Find where the given text appears and provide that cell's center as (X, Y) coordinate. 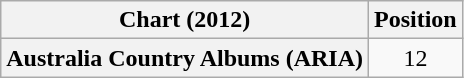
Chart (2012) (185, 20)
Position (416, 20)
Australia Country Albums (ARIA) (185, 58)
12 (416, 58)
